Return (x, y) of the center of cell containing provided text 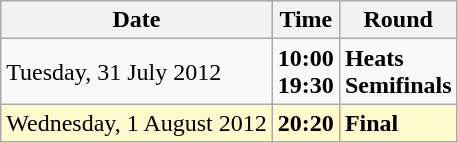
Tuesday, 31 July 2012 (137, 72)
20:20 (306, 123)
Wednesday, 1 August 2012 (137, 123)
Date (137, 20)
Round (398, 20)
Final (398, 123)
10:0019:30 (306, 72)
Time (306, 20)
HeatsSemifinals (398, 72)
